Extract the [X, Y] coordinate from the center of the cell holding the provided text.  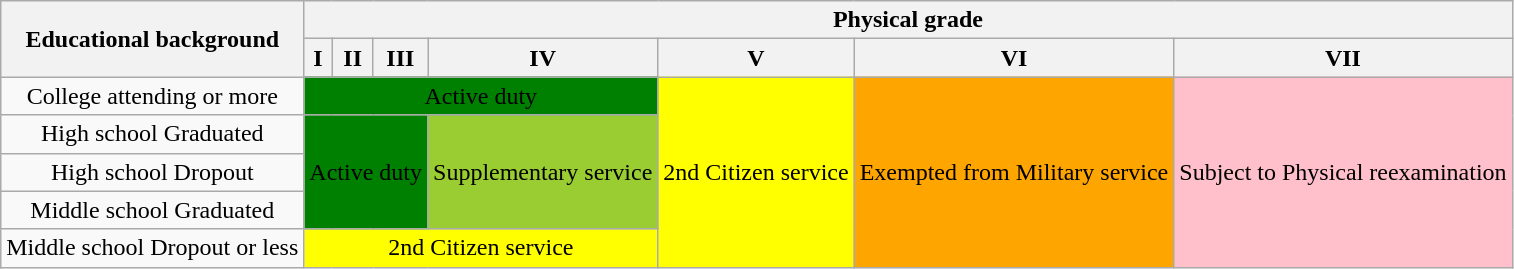
II [352, 58]
College attending or more [152, 96]
VI [1014, 58]
Supplementary service [543, 172]
Educational background [152, 39]
I [318, 58]
V [756, 58]
Exempted from Military service [1014, 172]
III [400, 58]
IV [543, 58]
Subject to Physical reexamination [1343, 172]
Middle school Graduated [152, 210]
Middle school Dropout or less [152, 248]
High school Graduated [152, 134]
High school Dropout [152, 172]
Physical grade [908, 20]
VII [1343, 58]
